Return the (X, Y) coordinate for the center point of the cell that contains the specified text.  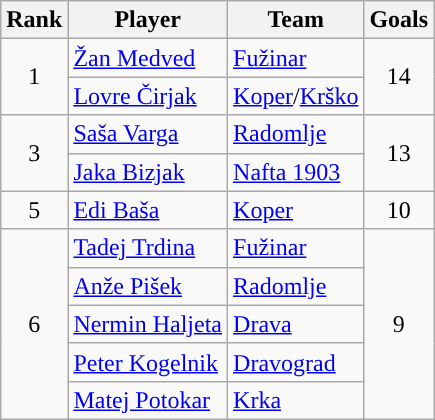
5 (34, 210)
3 (34, 153)
Koper/Krško (296, 96)
13 (399, 153)
Edi Baša (148, 210)
Drava (296, 324)
Lovre Čirjak (148, 96)
Saša Varga (148, 134)
Nermin Haljeta (148, 324)
Jaka Bizjak (148, 172)
Anže Pišek (148, 286)
Team (296, 20)
Koper (296, 210)
Player (148, 20)
Žan Medved (148, 58)
Matej Potokar (148, 400)
Tadej Trdina (148, 248)
Goals (399, 20)
Dravograd (296, 362)
14 (399, 77)
1 (34, 77)
9 (399, 324)
Krka (296, 400)
6 (34, 324)
Peter Kogelnik (148, 362)
Nafta 1903 (296, 172)
10 (399, 210)
Rank (34, 20)
